Find where the given text appears and provide that cell's center as [x, y] coordinate. 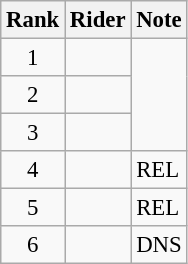
2 [33, 95]
Note [159, 20]
5 [33, 208]
Rank [33, 20]
Rider [98, 20]
4 [33, 170]
3 [33, 133]
1 [33, 58]
6 [33, 245]
DNS [159, 245]
